Pinpoint the cell where the given text exists, returning its (x, y) midpoint coordinate. 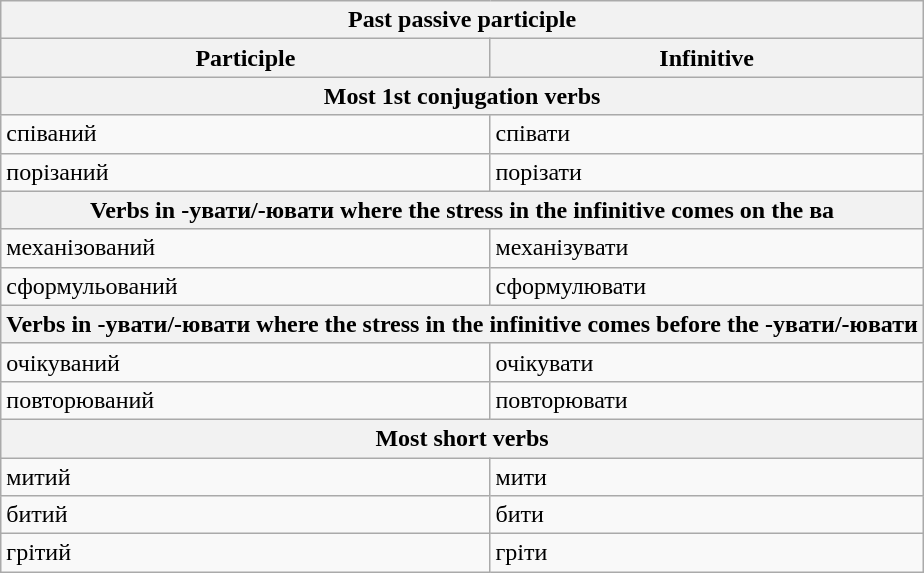
Participle (246, 58)
сформульований (246, 286)
механізувати (706, 248)
порізаний (246, 172)
порізати (706, 172)
сформулювати (706, 286)
механізований (246, 248)
мити (706, 477)
бити (706, 515)
Infinitive (706, 58)
битий (246, 515)
митий (246, 477)
повторювати (706, 400)
Past passive participle (462, 20)
Verbs in -увати/-ювати where the stress in the infinitive comes before the -увати/-ювати (462, 324)
грітий (246, 553)
очікувати (706, 362)
співати (706, 134)
повторюваний (246, 400)
гріти (706, 553)
Most short verbs (462, 438)
співаний (246, 134)
очікуваний (246, 362)
Most 1st conjugation verbs (462, 96)
Verbs in -увати/-ювати where the stress in the infinitive comes on the ва (462, 210)
